Determine the (X, Y) coordinate at the center of the cell enclosing the given text.  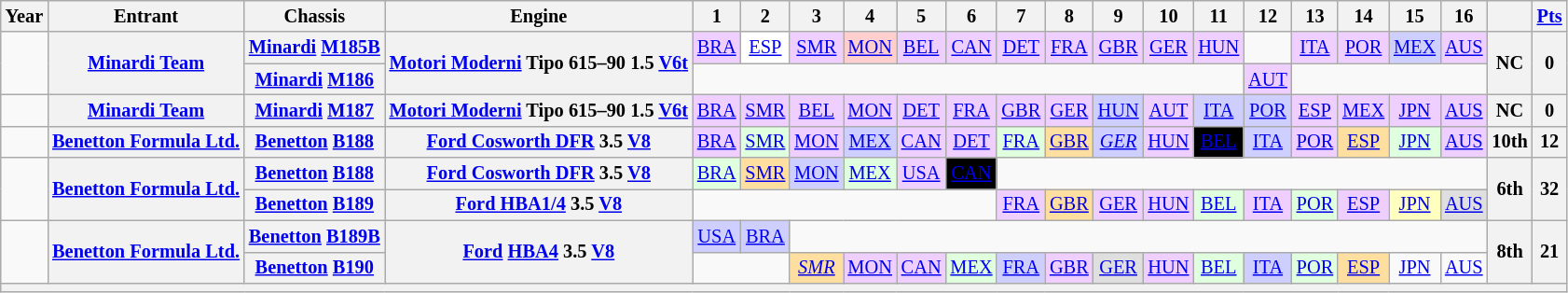
8th (1510, 252)
Benetton B189B (315, 236)
5 (921, 16)
Minardi M186 (315, 79)
Minardi M185B (315, 48)
6th (1510, 188)
4 (871, 16)
Minardi M187 (315, 110)
Benetton B190 (315, 268)
9 (1119, 16)
8 (1069, 16)
21 (1549, 252)
Year (24, 16)
Ford HBA4 3.5 V8 (539, 252)
Chassis (315, 16)
Entrant (145, 16)
7 (1021, 16)
3 (817, 16)
13 (1314, 16)
Benetton B189 (315, 204)
Ford HBA1/4 3.5 V8 (539, 204)
2 (766, 16)
11 (1218, 16)
Engine (539, 16)
10th (1510, 142)
15 (1415, 16)
16 (1464, 16)
14 (1363, 16)
1 (717, 16)
32 (1549, 188)
Pts (1549, 16)
10 (1168, 16)
6 (971, 16)
